Capture the cell that displays the provided text and extract its (x, y) central coordinate. 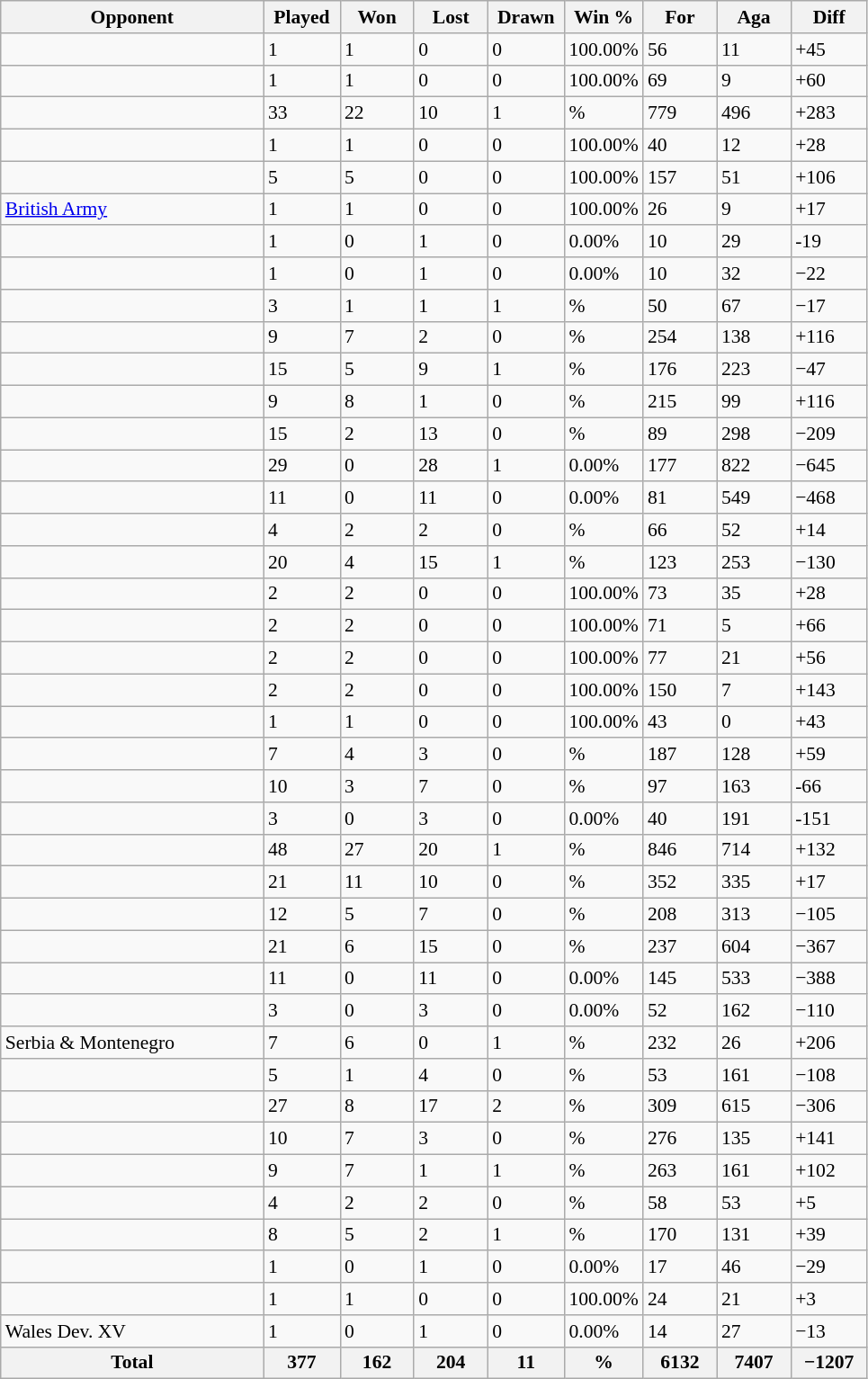
−17 (829, 306)
313 (754, 915)
253 (754, 562)
66 (680, 530)
+45 (829, 49)
549 (754, 498)
Serbia & Montenegro (132, 1043)
187 (680, 755)
263 (680, 1171)
128 (754, 755)
208 (680, 915)
177 (680, 466)
Played (302, 17)
604 (754, 946)
176 (680, 370)
71 (680, 626)
-66 (829, 786)
-151 (829, 819)
+102 (829, 1171)
Aga (754, 17)
+66 (829, 626)
377 (302, 1363)
−110 (829, 1011)
254 (680, 337)
51 (754, 177)
352 (680, 882)
+14 (829, 530)
−468 (829, 498)
For (680, 17)
+60 (829, 81)
−29 (829, 1267)
89 (680, 434)
−388 (829, 979)
50 (680, 306)
+3 (829, 1299)
−105 (829, 915)
+106 (829, 177)
−13 (829, 1331)
+43 (829, 722)
215 (680, 402)
276 (680, 1139)
81 (680, 498)
14 (680, 1331)
73 (680, 594)
+141 (829, 1139)
−209 (829, 434)
35 (754, 594)
99 (754, 402)
714 (754, 850)
123 (680, 562)
−367 (829, 946)
237 (680, 946)
232 (680, 1043)
+39 (829, 1235)
−47 (829, 370)
846 (680, 850)
69 (680, 81)
138 (754, 337)
56 (680, 49)
Drawn (525, 17)
145 (680, 979)
170 (680, 1235)
+5 (829, 1203)
191 (754, 819)
298 (754, 434)
150 (680, 690)
Wales Dev. XV (132, 1331)
7407 (754, 1363)
Won (377, 17)
Win % (603, 17)
British Army (132, 210)
131 (754, 1235)
Diff (829, 17)
−130 (829, 562)
43 (680, 722)
+206 (829, 1043)
58 (680, 1203)
223 (754, 370)
32 (754, 273)
779 (680, 113)
13 (451, 434)
-19 (829, 242)
67 (754, 306)
204 (451, 1363)
77 (680, 658)
496 (754, 113)
335 (754, 882)
Total (132, 1363)
28 (451, 466)
−306 (829, 1106)
24 (680, 1299)
22 (377, 113)
135 (754, 1139)
97 (680, 786)
−108 (829, 1075)
615 (754, 1106)
+283 (829, 113)
−22 (829, 273)
Opponent (132, 17)
163 (754, 786)
46 (754, 1267)
−645 (829, 466)
822 (754, 466)
157 (680, 177)
+56 (829, 658)
309 (680, 1106)
+132 (829, 850)
Lost (451, 17)
+143 (829, 690)
33 (302, 113)
48 (302, 850)
533 (754, 979)
+59 (829, 755)
6132 (680, 1363)
−1207 (829, 1363)
